Provide the [X, Y] coordinate of the cell's center where the given text is located.  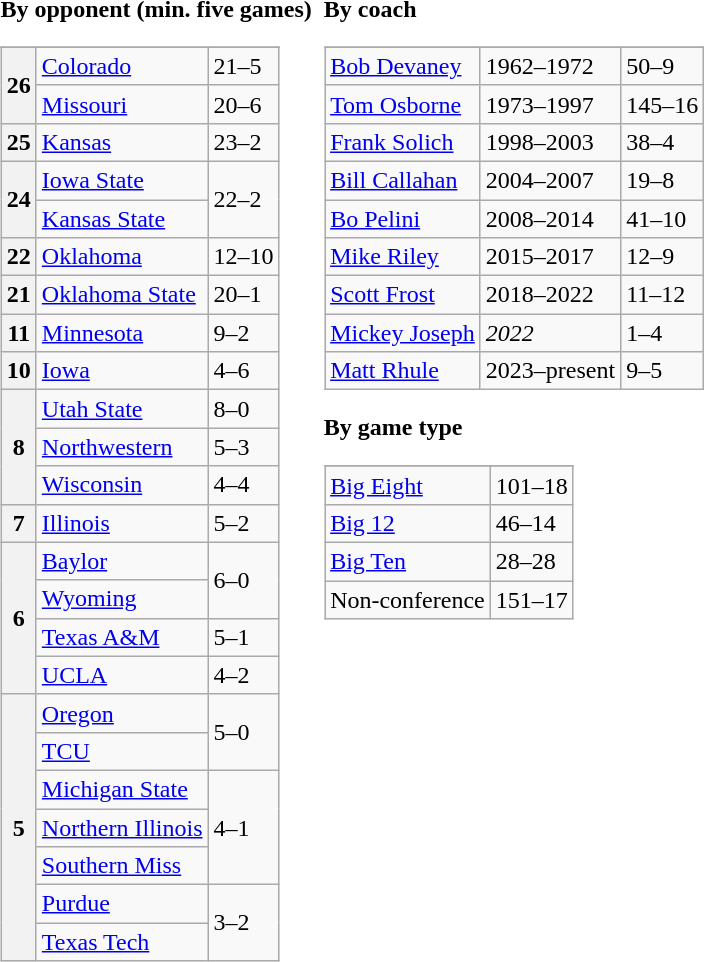
Colorado [122, 66]
5 [18, 827]
145–16 [662, 104]
12–9 [662, 257]
6–0 [244, 580]
Utah State [122, 409]
4–4 [244, 485]
23–2 [244, 142]
Big Eight [408, 485]
8–0 [244, 409]
4–1 [244, 827]
Purdue [122, 904]
38–4 [662, 142]
50–9 [662, 66]
9–2 [244, 333]
Michigan State [122, 789]
46–14 [532, 523]
Baylor [122, 561]
1962–1972 [550, 66]
25 [18, 142]
2008–2014 [550, 219]
2018–2022 [550, 295]
Illinois [122, 523]
2015–2017 [550, 257]
3–2 [244, 923]
Missouri [122, 104]
4–6 [244, 371]
Kansas [122, 142]
19–8 [662, 180]
5–3 [244, 447]
Mike Riley [403, 257]
24 [18, 199]
28–28 [532, 561]
Big Ten [408, 561]
Southern Miss [122, 866]
Wisconsin [122, 485]
20–1 [244, 295]
7 [18, 523]
11 [18, 333]
Texas Tech [122, 942]
12–10 [244, 257]
22–2 [244, 199]
5–0 [244, 732]
22 [18, 257]
TCU [122, 751]
6 [18, 618]
Minnesota [122, 333]
5–1 [244, 637]
Iowa [122, 371]
8 [18, 447]
4–2 [244, 675]
Bob Devaney [403, 66]
Matt Rhule [403, 371]
2022 [550, 333]
Bo Pelini [403, 219]
2004–2007 [550, 180]
Iowa State [122, 180]
Oregon [122, 713]
1–4 [662, 333]
Northern Illinois [122, 827]
Texas A&M [122, 637]
Northwestern [122, 447]
5–2 [244, 523]
Mickey Joseph [403, 333]
21–5 [244, 66]
11–12 [662, 295]
9–5 [662, 371]
Bill Callahan [403, 180]
26 [18, 85]
1973–1997 [550, 104]
Kansas State [122, 219]
101–18 [532, 485]
41–10 [662, 219]
UCLA [122, 675]
151–17 [532, 599]
Oklahoma [122, 257]
Wyoming [122, 599]
Scott Frost [403, 295]
Big 12 [408, 523]
Frank Solich [403, 142]
20–6 [244, 104]
10 [18, 371]
Non-conference [408, 599]
21 [18, 295]
Oklahoma State [122, 295]
2023–present [550, 371]
Tom Osborne [403, 104]
1998–2003 [550, 142]
